Identify which cell holds the provided text, then report its (x, y) central coordinate. 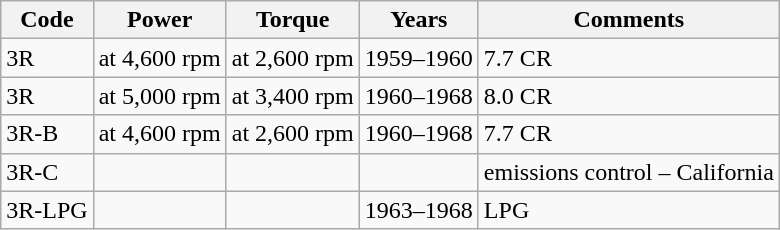
Code (47, 20)
LPG (628, 210)
at 5,000 rpm (160, 96)
Torque (292, 20)
Comments (628, 20)
at 3,400 rpm (292, 96)
3R-LPG (47, 210)
1963–1968 (418, 210)
emissions control – California (628, 172)
1959–1960 (418, 58)
Power (160, 20)
8.0 CR (628, 96)
Years (418, 20)
3R-B (47, 134)
3R-C (47, 172)
